Identify which cell holds the provided text, then report its (x, y) central coordinate. 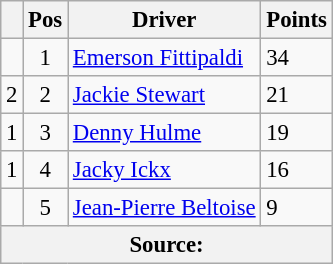
Jacky Ickx (164, 170)
Emerson Fittipaldi (164, 58)
Driver (164, 20)
Jean-Pierre Beltoise (164, 208)
9 (296, 208)
19 (296, 133)
Denny Hulme (164, 133)
Points (296, 20)
Jackie Stewart (164, 95)
21 (296, 95)
3 (46, 133)
Source: (167, 245)
16 (296, 170)
5 (46, 208)
Pos (46, 20)
34 (296, 58)
4 (46, 170)
